Capture the cell that displays the provided text and extract its (x, y) central coordinate. 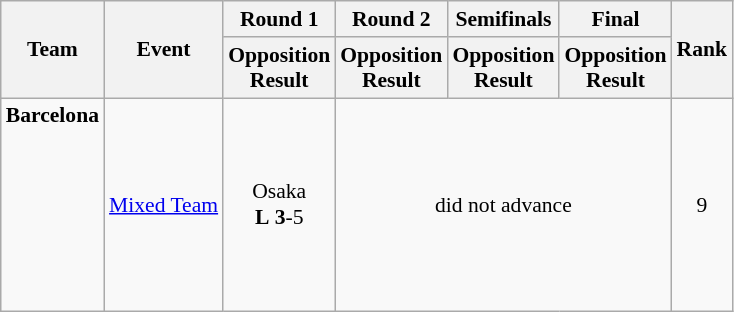
did not advance (503, 205)
Semifinals (503, 19)
Round 2 (391, 19)
Barcelona (52, 205)
Mixed Team (164, 205)
Rank (702, 50)
Team (52, 50)
Event (164, 50)
Final (615, 19)
Osaka L 3-5 (279, 205)
9 (702, 205)
Round 1 (279, 19)
